Determine the [x, y] coordinate at the center of the cell enclosing the given text.  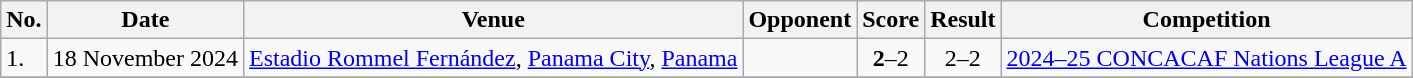
Result [963, 20]
Venue [494, 20]
1. [24, 58]
Opponent [800, 20]
18 November 2024 [145, 58]
Competition [1206, 20]
2024–25 CONCACAF Nations League A [1206, 58]
Date [145, 20]
Estadio Rommel Fernández, Panama City, Panama [494, 58]
Score [891, 20]
No. [24, 20]
